Locate the cell with the specified text and output its [x, y] center coordinate. 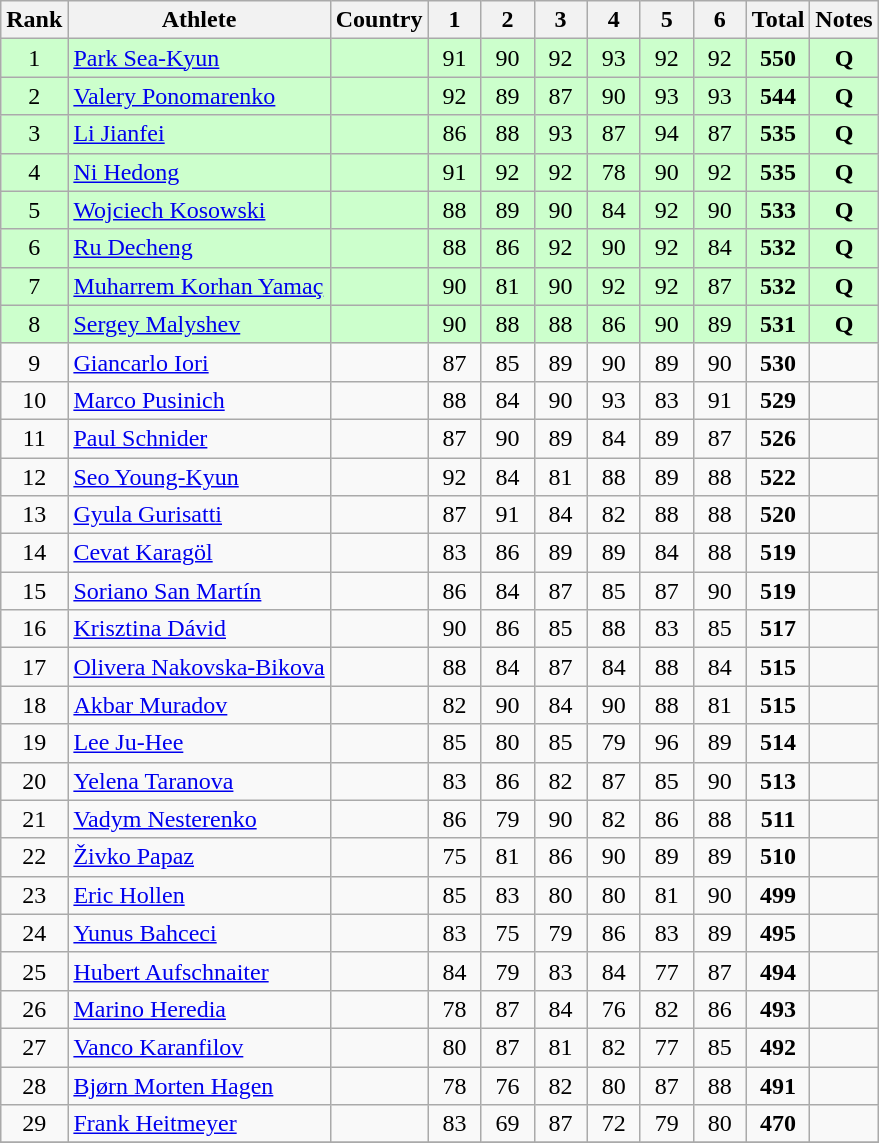
Vadym Nesterenko [199, 819]
494 [778, 971]
72 [614, 1124]
12 [34, 477]
510 [778, 857]
Živko Papaz [199, 857]
511 [778, 819]
28 [34, 1085]
531 [778, 324]
470 [778, 1124]
526 [778, 438]
517 [778, 629]
96 [666, 743]
Athlete [199, 20]
Cevat Karagöl [199, 553]
8 [34, 324]
550 [778, 58]
Frank Heitmeyer [199, 1124]
18 [34, 705]
514 [778, 743]
Wojciech Kosowski [199, 210]
22 [34, 857]
Valery Ponomarenko [199, 96]
7 [34, 286]
Hubert Aufschnaiter [199, 971]
493 [778, 1009]
544 [778, 96]
Marco Pusinich [199, 400]
495 [778, 933]
Gyula Gurisatti [199, 515]
Ni Hedong [199, 172]
Giancarlo Iori [199, 362]
13 [34, 515]
19 [34, 743]
Soriano San Martín [199, 591]
513 [778, 781]
21 [34, 819]
522 [778, 477]
Marino Heredia [199, 1009]
Yelena Taranova [199, 781]
20 [34, 781]
Ru Decheng [199, 248]
Lee Ju-Hee [199, 743]
26 [34, 1009]
Eric Hollen [199, 895]
Country [379, 20]
Total [778, 20]
29 [34, 1124]
10 [34, 400]
Bjørn Morten Hagen [199, 1085]
11 [34, 438]
Notes [844, 20]
533 [778, 210]
15 [34, 591]
Krisztina Dávid [199, 629]
Vanco Karanfilov [199, 1047]
492 [778, 1047]
25 [34, 971]
Li Jianfei [199, 134]
23 [34, 895]
520 [778, 515]
Yunus Bahceci [199, 933]
Akbar Muradov [199, 705]
530 [778, 362]
529 [778, 400]
Park Sea-Kyun [199, 58]
94 [666, 134]
9 [34, 362]
16 [34, 629]
14 [34, 553]
Seo Young-Kyun [199, 477]
Olivera Nakovska-Bikova [199, 667]
Sergey Malyshev [199, 324]
17 [34, 667]
24 [34, 933]
27 [34, 1047]
499 [778, 895]
Muharrem Korhan Yamaç [199, 286]
69 [508, 1124]
Paul Schnider [199, 438]
Rank [34, 20]
491 [778, 1085]
